Provide the (x, y) coordinate of the cell's center where the given text is located.  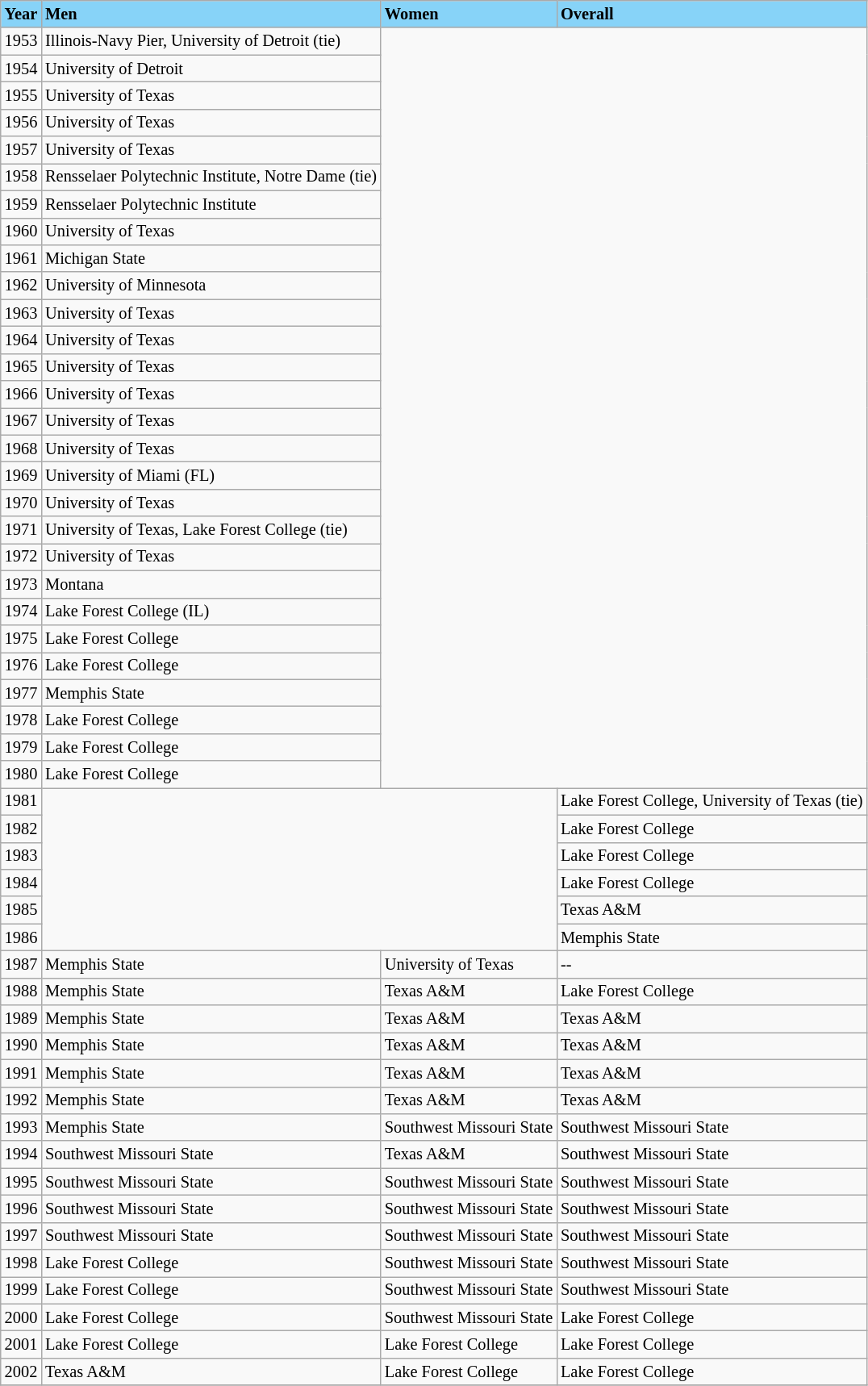
1987 (21, 964)
1961 (21, 258)
1985 (21, 910)
Illinois-Navy Pier, University of Detroit (tie) (211, 41)
1984 (21, 883)
1963 (21, 313)
Michigan State (211, 258)
1996 (21, 1209)
2000 (21, 1317)
1983 (21, 856)
1959 (21, 204)
1969 (21, 475)
1964 (21, 340)
1986 (21, 937)
1995 (21, 1182)
1958 (21, 177)
1972 (21, 557)
1978 (21, 720)
Year (21, 14)
1988 (21, 991)
1993 (21, 1127)
Women (469, 14)
1967 (21, 421)
1956 (21, 123)
Montana (211, 584)
1976 (21, 666)
1968 (21, 449)
University of Minnesota (211, 286)
1957 (21, 150)
1973 (21, 584)
1994 (21, 1154)
1990 (21, 1046)
1960 (21, 232)
1965 (21, 367)
1955 (21, 95)
2002 (21, 1371)
Lake Forest College (IL) (211, 612)
1970 (21, 503)
1953 (21, 41)
1999 (21, 1290)
Men (211, 14)
1971 (21, 530)
1974 (21, 612)
1998 (21, 1263)
1966 (21, 395)
University of Detroit (211, 69)
1997 (21, 1236)
1979 (21, 747)
1977 (21, 693)
University of Miami (FL) (211, 475)
Rensselaer Polytechnic Institute (211, 204)
-- (712, 964)
University of Texas, Lake Forest College (tie) (211, 530)
1992 (21, 1100)
Rensselaer Polytechnic Institute, Notre Dame (tie) (211, 177)
1989 (21, 1019)
Overall (712, 14)
1954 (21, 69)
1982 (21, 829)
1991 (21, 1073)
Lake Forest College, University of Texas (tie) (712, 801)
1962 (21, 286)
1975 (21, 638)
1980 (21, 774)
1981 (21, 801)
2001 (21, 1345)
